Detect which cell encompasses the target text, then output its [x, y] center coordinate. 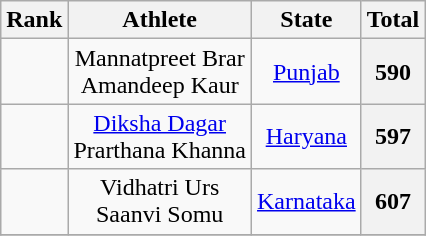
Haryana [307, 136]
State [307, 20]
Karnataka [307, 202]
Punjab [307, 72]
Diksha DagarPrarthana Khanna [160, 136]
Mannatpreet BrarAmandeep Kaur [160, 72]
Total [393, 20]
Athlete [160, 20]
Vidhatri UrsSaanvi Somu [160, 202]
607 [393, 202]
597 [393, 136]
Rank [34, 20]
590 [393, 72]
